Scan for the cell matching the given text and deliver its [x, y] coordinate at center. 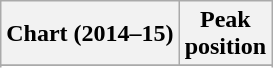
Peakposition [225, 34]
Chart (2014–15) [90, 34]
